Provide the [X, Y] coordinate of the cell's center where the given text is located.  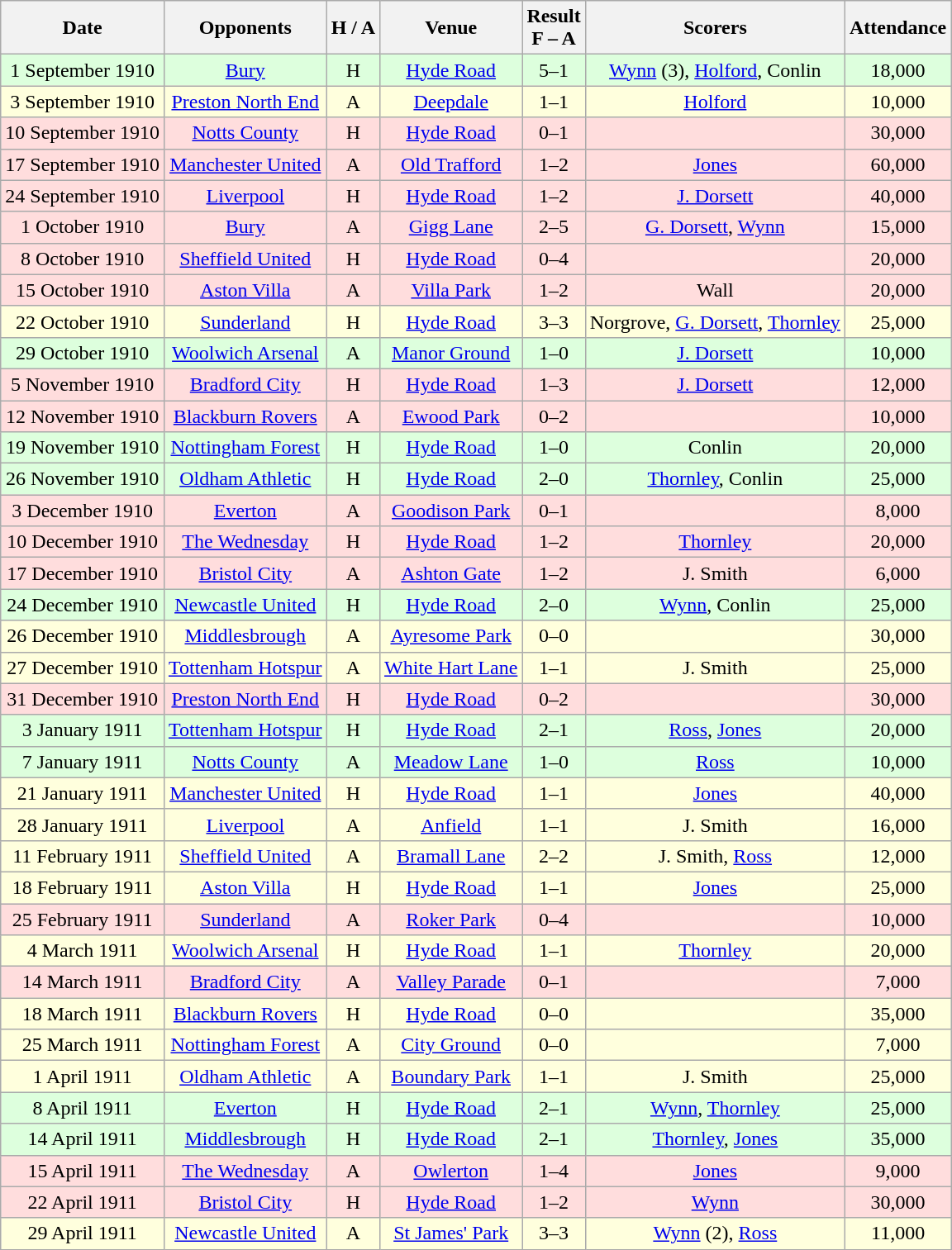
Meadow Lane [451, 762]
H / A [353, 28]
10 September 1910 [83, 133]
2–5 [554, 227]
26 November 1910 [83, 479]
21 January 1911 [83, 793]
Wynn (2), Ross [715, 1233]
Ross [715, 762]
16,000 [897, 825]
3 December 1910 [83, 511]
Norgrove, G. Dorsett, Thornley [715, 321]
Ewood Park [451, 416]
Scorers [715, 28]
Old Trafford [451, 164]
Wynn, Conlin [715, 605]
17 December 1910 [83, 573]
9,000 [897, 1171]
1 April 1911 [83, 1077]
7 January 1911 [83, 762]
2–2 [554, 856]
31 December 1910 [83, 699]
12 November 1910 [83, 416]
Manor Ground [451, 353]
11,000 [897, 1233]
Wall [715, 290]
Boundary Park [451, 1077]
Deepdale [451, 102]
24 December 1910 [83, 605]
25 February 1911 [83, 920]
1–3 [554, 384]
22 October 1910 [83, 321]
3 January 1911 [83, 730]
G. Dorsett, Wynn [715, 227]
St James' Park [451, 1233]
11 February 1911 [83, 856]
18 March 1911 [83, 1014]
Bramall Lane [451, 856]
Ashton Gate [451, 573]
J. Smith, Ross [715, 856]
15,000 [897, 227]
Wynn [715, 1202]
Opponents [245, 28]
Owlerton [451, 1171]
29 October 1910 [83, 353]
29 April 1911 [83, 1233]
Ayresome Park [451, 636]
Gigg Lane [451, 227]
14 April 1911 [83, 1139]
26 December 1910 [83, 636]
5–1 [554, 70]
1 September 1910 [83, 70]
3 September 1910 [83, 102]
1–4 [554, 1171]
18,000 [897, 70]
8,000 [897, 511]
Goodison Park [451, 511]
24 September 1910 [83, 196]
28 January 1911 [83, 825]
City Ground [451, 1045]
17 September 1910 [83, 164]
Anfield [451, 825]
Thornley, Jones [715, 1139]
19 November 1910 [83, 448]
Venue [451, 28]
10 December 1910 [83, 542]
8 October 1910 [83, 259]
25 March 1911 [83, 1045]
6,000 [897, 573]
18 February 1911 [83, 887]
14 March 1911 [83, 982]
Villa Park [451, 290]
Date [83, 28]
27 December 1910 [83, 668]
Roker Park [451, 920]
4 March 1911 [83, 951]
White Hart Lane [451, 668]
8 April 1911 [83, 1108]
Thornley, Conlin [715, 479]
Conlin [715, 448]
Attendance [897, 28]
Holford [715, 102]
Wynn (3), Holford, Conlin [715, 70]
15 April 1911 [83, 1171]
60,000 [897, 164]
Ross, Jones [715, 730]
ResultF – A [554, 28]
22 April 1911 [83, 1202]
Wynn, Thornley [715, 1108]
Valley Parade [451, 982]
1 October 1910 [83, 227]
15 October 1910 [83, 290]
5 November 1910 [83, 384]
